Return the [x, y] coordinate for the center point of the cell that contains the specified text.  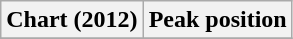
Chart (2012) [72, 20]
Peak position [218, 20]
